Locate the cell with the specified text and output its [X, Y] center coordinate. 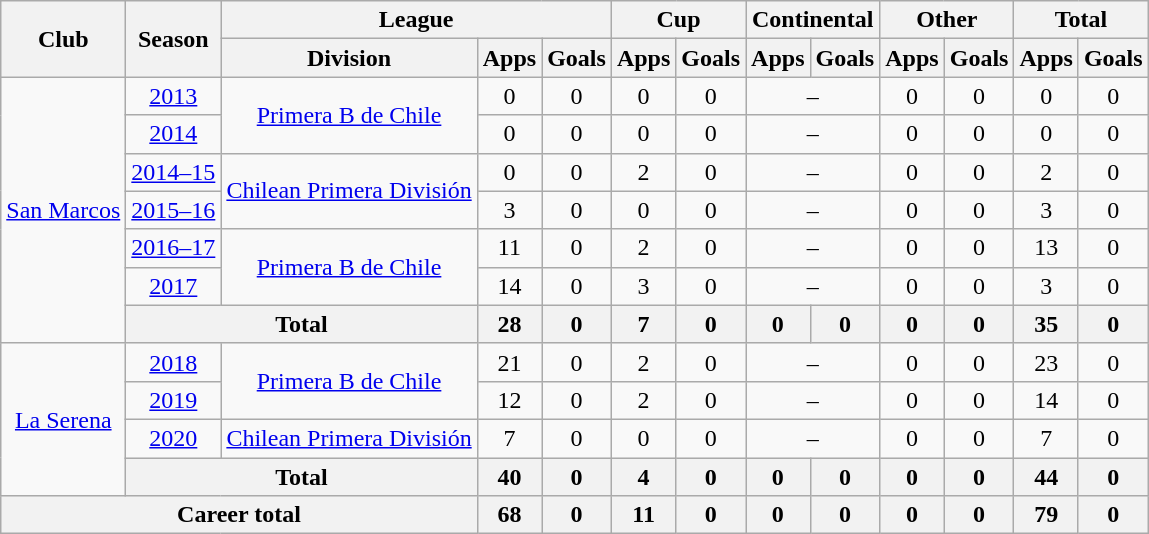
2014 [174, 134]
4 [643, 477]
2016–17 [174, 248]
28 [509, 324]
Career total [239, 515]
Season [174, 39]
2015–16 [174, 210]
44 [1046, 477]
13 [1046, 248]
La Serena [64, 419]
35 [1046, 324]
Club [64, 39]
79 [1046, 515]
23 [1046, 362]
2017 [174, 286]
2019 [174, 400]
Continental [813, 20]
2020 [174, 438]
21 [509, 362]
2014–15 [174, 172]
Other [947, 20]
12 [509, 400]
68 [509, 515]
Cup [678, 20]
San Marcos [64, 210]
Division [349, 58]
2013 [174, 96]
League [416, 20]
2018 [174, 362]
40 [509, 477]
